Extract the (x, y) coordinate from the center of the cell holding the provided text.  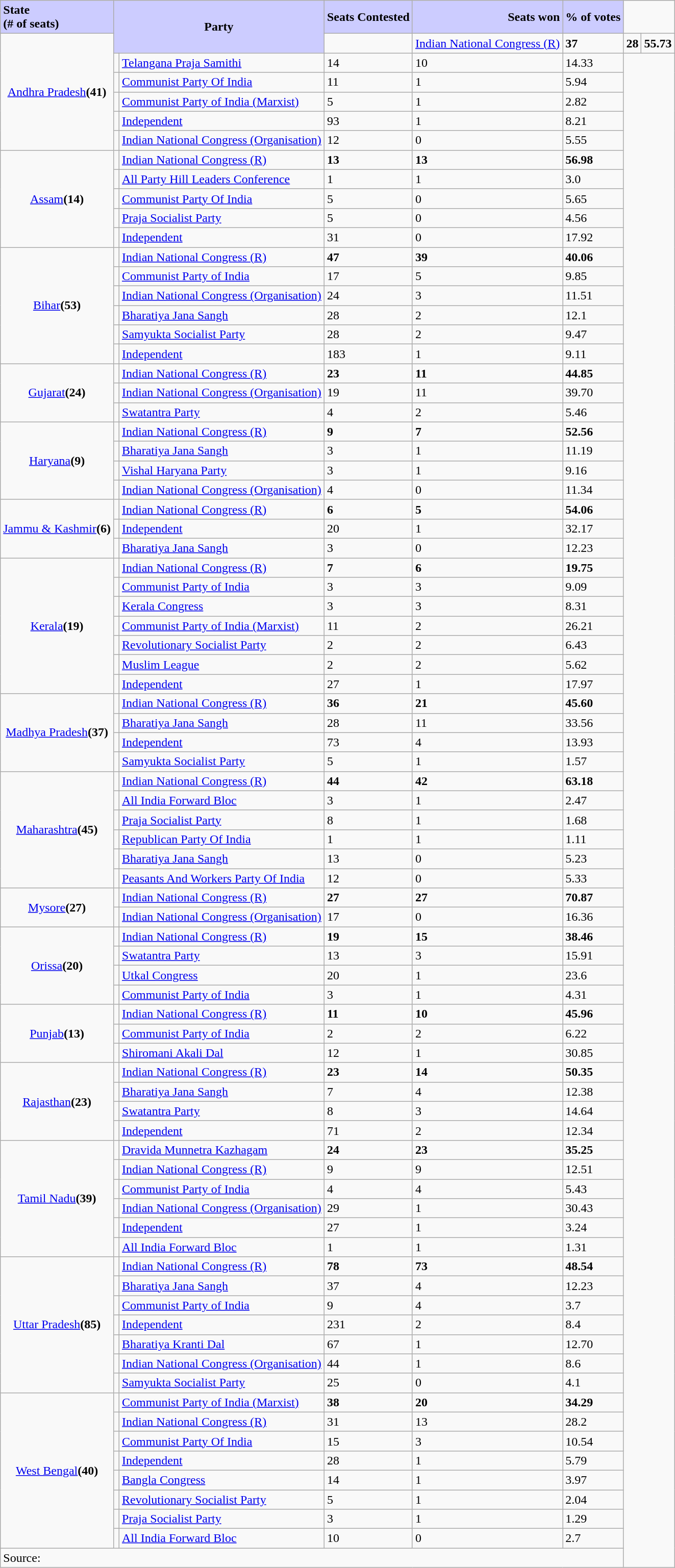
2.7 (593, 1538)
Rajasthan(23) (57, 1101)
38.46 (593, 937)
48.54 (593, 1267)
13.93 (593, 742)
9.47 (593, 335)
5.23 (593, 858)
12.70 (593, 1344)
25 (368, 1383)
Tamil Nadu(39) (57, 1198)
1.29 (593, 1519)
183 (368, 354)
8.6 (593, 1363)
40.06 (593, 257)
Mysore(27) (57, 907)
1.68 (593, 820)
5.33 (593, 878)
1.11 (593, 839)
14.64 (593, 1111)
Maharashtra(45) (57, 829)
Gujarat(24) (57, 393)
9.09 (593, 587)
1.57 (593, 762)
78 (368, 1267)
70.87 (593, 898)
Shiromani Akali Dal (222, 1053)
Haryana(9) (57, 461)
Kerala Congress (222, 606)
Orissa(20) (57, 966)
Telangana Praja Samithi (222, 63)
71 (368, 1130)
8.21 (593, 121)
3.24 (593, 1228)
8.4 (593, 1325)
32.17 (593, 528)
Bangla Congress (222, 1480)
All Party Hill Leaders Conference (222, 179)
54.06 (593, 509)
52.56 (593, 432)
67 (368, 1344)
30.43 (593, 1208)
33.56 (593, 723)
56.98 (593, 160)
34.29 (593, 1402)
45.60 (593, 703)
28.2 (593, 1422)
2.47 (593, 800)
47 (368, 257)
Muslim League (222, 665)
Uttar Pradesh(85) (57, 1325)
9.85 (593, 276)
5.94 (593, 82)
3.0 (593, 179)
2.82 (593, 102)
Peasants And Workers Party Of India (222, 878)
17.97 (593, 684)
23.6 (593, 975)
4.56 (593, 218)
29 (368, 1208)
5.43 (593, 1189)
38 (368, 1402)
14.33 (593, 63)
39 (487, 257)
Party (218, 27)
5.62 (593, 665)
50.35 (593, 1072)
5.55 (593, 140)
63.18 (593, 781)
9.11 (593, 354)
Punjab(13) (57, 1033)
55.73 (658, 43)
35.25 (593, 1150)
12.38 (593, 1092)
5.46 (593, 412)
3.97 (593, 1480)
12.34 (593, 1130)
12.1 (593, 315)
36 (368, 703)
Utkal Congress (222, 975)
Republican Party Of India (222, 839)
Dravida Munnetra Kazhagam (222, 1150)
11.51 (593, 296)
21 (487, 703)
26.21 (593, 626)
Source: (312, 1558)
4.1 (593, 1383)
Madhya Pradesh(37) (57, 732)
5.65 (593, 198)
39.70 (593, 393)
231 (368, 1325)
5.79 (593, 1460)
8.31 (593, 606)
Assam(14) (57, 198)
2.04 (593, 1499)
Bharatiya Kranti Dal (222, 1344)
State (# of seats) (57, 17)
3.7 (593, 1305)
11.19 (593, 451)
Vishal Haryana Party (222, 470)
16.36 (593, 917)
45.96 (593, 1014)
17.92 (593, 237)
11.34 (593, 490)
Andhra Pradesh(41) (57, 92)
Bihar(53) (57, 305)
93 (368, 121)
9.16 (593, 470)
42 (487, 781)
4.31 (593, 995)
44.85 (593, 373)
% of votes (593, 17)
30.85 (593, 1053)
Seats won (487, 17)
12.51 (593, 1169)
Jammu & Kashmir(6) (57, 528)
15.91 (593, 956)
6.22 (593, 1033)
1.31 (593, 1247)
West Bengal(40) (57, 1470)
Kerala(19) (57, 626)
Seats Contested (368, 17)
10.54 (593, 1441)
6.43 (593, 645)
19.75 (593, 568)
